Identify which cell holds the provided text, then report its (X, Y) central coordinate. 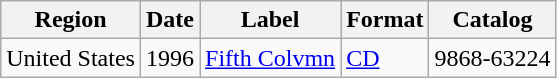
9868-63224 (492, 58)
Label (270, 20)
Format (385, 20)
Catalog (492, 20)
1996 (170, 58)
Date (170, 20)
Region (71, 20)
United States (71, 58)
Fifth Colvmn (270, 58)
CD (385, 58)
